Determine the (X, Y) coordinate at the center of the cell enclosing the given text.  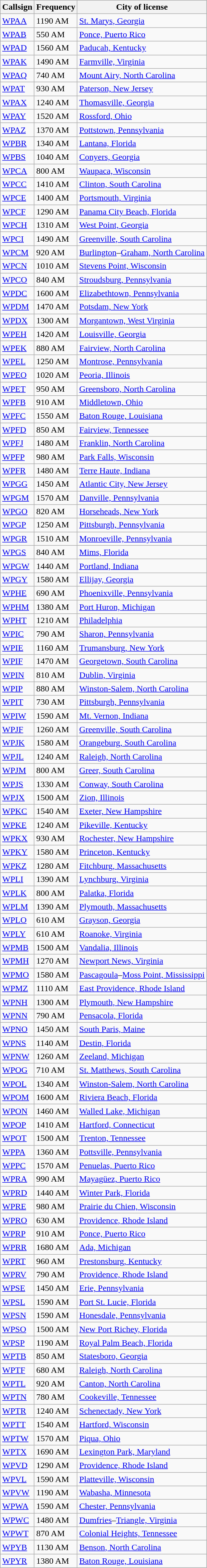
Prairie du Chien, Wisconsin (142, 1206)
Burlington–Graham, North Carolina (142, 252)
Georgetown, South Carolina (142, 661)
WPMO (17, 975)
Colonial Heights, Tennessee (142, 1534)
Pascagoula–Moss Point, Mississippi (142, 975)
1400 AM (56, 198)
820 AM (56, 511)
Paducah, Kentucky (142, 48)
Hartford, Wisconsin (142, 1424)
Sharon, Pennsylvania (142, 634)
Frequency (56, 7)
New Port Richey, Florida (142, 1329)
Pottsville, Pennsylvania (142, 1152)
Grayson, Georgia (142, 920)
1310 AM (56, 225)
Stevens Point, Wisconsin (142, 266)
WPJS (17, 784)
960 AM (56, 1261)
WPGM (17, 498)
WPKC (17, 811)
Clinton, South Carolina (142, 184)
WPVW (17, 1493)
1370 AM (56, 130)
WPCI (17, 239)
Ellijay, Georgia (142, 579)
Rossford, Ohio (142, 116)
Danville, Pennsylvania (142, 498)
Panama City Beach, Florida (142, 212)
Pottstown, Pennsylvania (142, 130)
Palatka, Florida (142, 893)
Destin, Florida (142, 1043)
WPNO (17, 1029)
Ada, Michigan (142, 1247)
WPKY (17, 852)
WPKX (17, 839)
WPCC (17, 184)
Hartford, Connecticut (142, 1125)
1110 AM (56, 988)
WPAB (17, 34)
WPGW (17, 566)
WPOP (17, 1125)
Stroudsburg, Pennsylvania (142, 280)
WPHM (17, 607)
710 AM (56, 1070)
Piqua, Ohio (142, 1438)
1420 AM (56, 334)
WPRT (17, 1261)
WPGS (17, 552)
WPAQ (17, 75)
Princeton, Kentucky (142, 852)
1550 AM (56, 416)
WPIP (17, 689)
WPIW (17, 716)
Dublin, Virginia (142, 675)
Terre Haute, Indiana (142, 471)
Riviera Beach, Florida (142, 1097)
West Point, Georgia (142, 225)
Penuelas, Puerto Rico (142, 1166)
Waupaca, Wisconsin (142, 171)
Fitchburg, Massachusetts (142, 866)
WPVD (17, 1465)
WPGG (17, 484)
950 AM (56, 389)
Montrose, Pennsylvania (142, 361)
WPFB (17, 402)
Roanoke, Virginia (142, 934)
WPIC (17, 634)
Conway, South Carolina (142, 784)
550 AM (56, 34)
Franklin, North Carolina (142, 443)
870 AM (56, 1534)
WPNN (17, 1015)
WPLM (17, 907)
Zeeland, Michigan (142, 1057)
Winter Park, Florida (142, 1193)
WPKE (17, 825)
WPJX (17, 797)
1130 AM (56, 1547)
Louisville, Georgia (142, 334)
Greensboro, North Carolina (142, 389)
WPIF (17, 661)
WPYB (17, 1547)
WPJF (17, 729)
Dumfries–Triangle, Virginia (142, 1520)
WPSN (17, 1316)
1690 AM (56, 1452)
WPLI (17, 879)
WPTB (17, 1356)
1520 AM (56, 116)
Phoenixville, Pennsylvania (142, 593)
WPFP (17, 457)
630 AM (56, 1220)
Morgantown, West Virginia (142, 320)
Orangeburg, South Carolina (142, 743)
Middletown, Ohio (142, 402)
1560 AM (56, 48)
Statesboro, Georgia (142, 1356)
WPBS (17, 157)
1360 AM (56, 1152)
WPRR (17, 1247)
WPSE (17, 1288)
Plymouth, New Hampshire (142, 1002)
WPEH (17, 334)
WPAD (17, 48)
WPGY (17, 579)
WPAA (17, 21)
Portland, Indiana (142, 566)
WPSO (17, 1329)
WPYR (17, 1561)
Fairview, Tennessee (142, 430)
WPIT (17, 702)
Prestonsburg, Kentucky (142, 1261)
Peoria, Illinois (142, 375)
WPHE (17, 593)
WPRD (17, 1193)
Schenectady, New York (142, 1411)
990 AM (56, 1179)
1280 AM (56, 866)
Plymouth, Massachusetts (142, 907)
1140 AM (56, 1043)
WPNH (17, 1002)
WPFJ (17, 443)
WPTF (17, 1370)
City of license (142, 7)
WPFD (17, 430)
680 AM (56, 1370)
690 AM (56, 593)
WPOL (17, 1084)
WPAK (17, 62)
WPTL (17, 1384)
Vandalia, Illinois (142, 947)
Pensacola, Florida (142, 1015)
WPTR (17, 1411)
1330 AM (56, 784)
WPSL (17, 1302)
WPON (17, 1111)
WPLO (17, 920)
WPRP (17, 1234)
Park Falls, Wisconsin (142, 457)
WPJL (17, 757)
Elizabethtown, Pennsylvania (142, 293)
Greer, South Carolina (142, 770)
WPAX (17, 102)
WPRV (17, 1275)
Atlantic City, New Jersey (142, 484)
WPDC (17, 293)
1680 AM (56, 1247)
WPSP (17, 1343)
Platteville, Wisconsin (142, 1479)
WPWA (17, 1506)
Monroeville, Pennsylvania (142, 539)
WPEK (17, 348)
Chester, Pennsylvania (142, 1506)
Paterson, New Jersey (142, 89)
1210 AM (56, 621)
WPGP (17, 525)
1510 AM (56, 539)
WPRO (17, 1220)
Walled Lake, Michigan (142, 1111)
Trenton, Tennessee (142, 1138)
Benson, North Carolina (142, 1547)
Wabasha, Minnesota (142, 1493)
Philadelphia (142, 621)
WPCF (17, 212)
WPCN (17, 266)
Conyers, Georgia (142, 157)
Newport News, Virginia (142, 961)
WPFC (17, 416)
780 AM (56, 1397)
WPTT (17, 1424)
Mayagüez, Puerto Rico (142, 1179)
WPJK (17, 743)
WPEL (17, 361)
Royal Palm Beach, Florida (142, 1343)
Trumansburg, New York (142, 648)
WPMZ (17, 988)
Zion, Illinois (142, 797)
Pikeville, Kentucky (142, 825)
WPVL (17, 1479)
WPTW (17, 1438)
1020 AM (56, 375)
Mt. Vernon, Indiana (142, 716)
Callsign (17, 7)
Exeter, New Hampshire (142, 811)
WPOG (17, 1070)
WPHT (17, 621)
WPDX (17, 320)
WPPC (17, 1166)
Rochester, New Hampshire (142, 839)
WPIE (17, 648)
WPNS (17, 1043)
730 AM (56, 702)
WPCO (17, 280)
Canton, North Carolina (142, 1384)
WPGR (17, 539)
WPGO (17, 511)
WPAZ (17, 130)
1040 AM (56, 157)
WPCM (17, 252)
1160 AM (56, 648)
Farmville, Virginia (142, 62)
Erie, Pennsylvania (142, 1288)
Potsdam, New York (142, 307)
WPPA (17, 1152)
WPAY (17, 116)
WPCH (17, 225)
WPOT (17, 1138)
WPWC (17, 1520)
WPAT (17, 89)
Honesdale, Pennsylvania (142, 1316)
WPEO (17, 375)
WPIN (17, 675)
Lantana, Florida (142, 143)
Fairview, North Carolina (142, 348)
WPET (17, 389)
Port Huron, Michigan (142, 607)
WPLY (17, 934)
Port St. Lucie, Florida (142, 1302)
810 AM (56, 675)
WPBR (17, 143)
East Providence, Rhode Island (142, 988)
Mims, Florida (142, 552)
Mount Airy, North Carolina (142, 75)
WPMB (17, 947)
740 AM (56, 75)
St. Matthews, South Carolina (142, 1070)
Lynchburg, Virginia (142, 879)
WPTN (17, 1397)
WPLK (17, 893)
WPRE (17, 1206)
WPCA (17, 171)
WPWT (17, 1534)
WPJM (17, 770)
Portsmouth, Virginia (142, 198)
WPNW (17, 1057)
Lexington Park, Maryland (142, 1452)
WPTX (17, 1452)
St. Marys, Georgia (142, 21)
1270 AM (56, 961)
WPDM (17, 307)
1010 AM (56, 266)
WPKZ (17, 866)
1460 AM (56, 1111)
WPCE (17, 198)
Thomasville, Georgia (142, 102)
Horseheads, New York (142, 511)
WPFR (17, 471)
WPRA (17, 1179)
WPOM (17, 1097)
South Paris, Maine (142, 1029)
Cookeville, Tennessee (142, 1397)
WPMH (17, 961)
